Scan for the cell matching the given text and deliver its [x, y] coordinate at center. 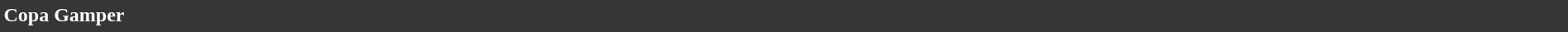
Copa Gamper [784, 15]
